Detect which cell encompasses the target text, then output its (x, y) center coordinate. 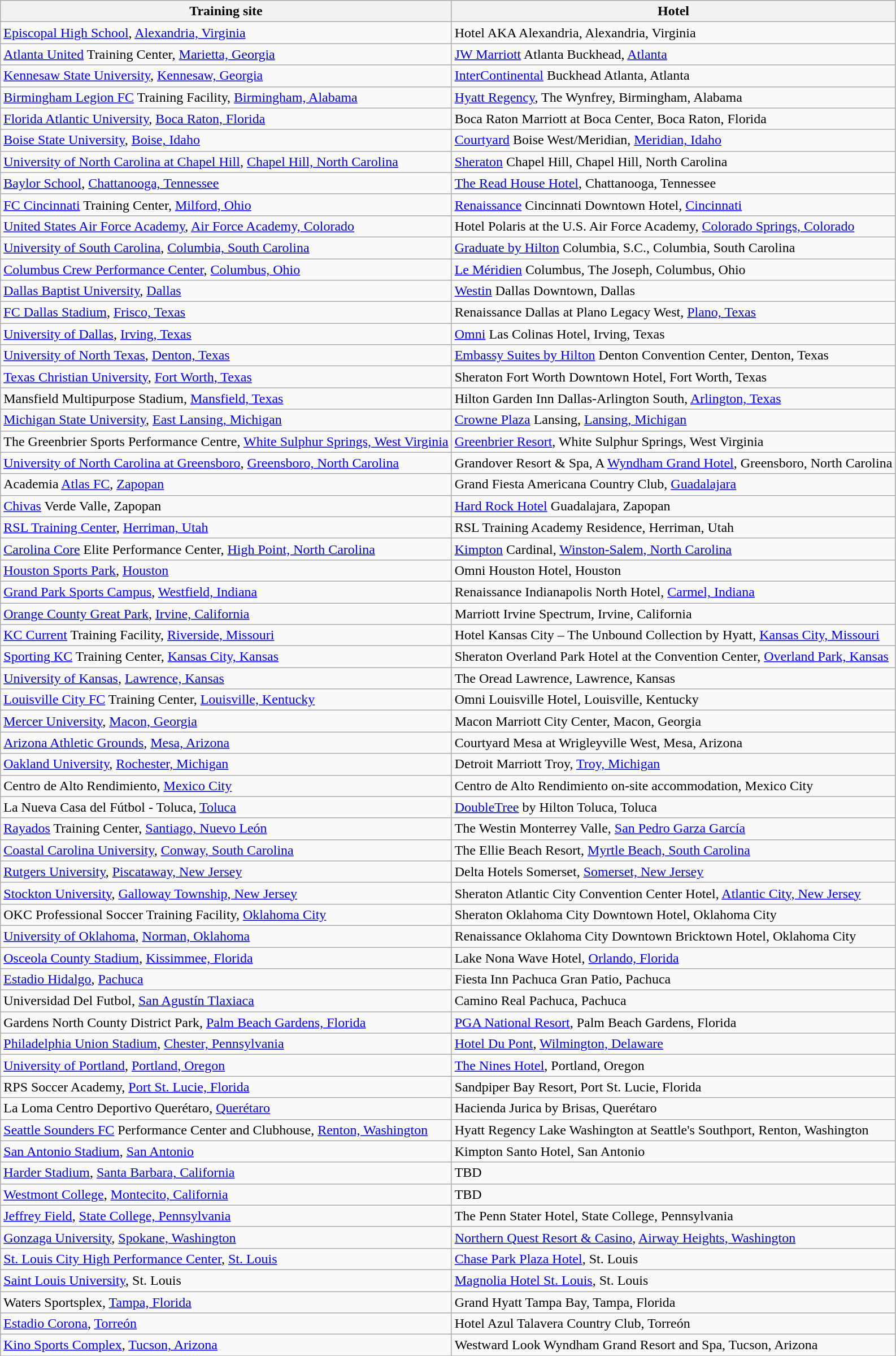
Grandover Resort & Spa, A Wyndham Grand Hotel, Greensboro, North Carolina (673, 463)
Renaissance Dallas at Plano Legacy West, Plano, Texas (673, 313)
Westward Look Wyndham Grand Resort and Spa, Tucson, Arizona (673, 1345)
Atlanta United Training Center, Marietta, Georgia (226, 54)
Chivas Verde Valle, Zapopan (226, 506)
Kennesaw State University, Kennesaw, Georgia (226, 76)
La Loma Centro Deportivo Querétaro, Querétaro (226, 1108)
Baylor School, Chattanooga, Tennessee (226, 183)
Marriott Irvine Spectrum, Irvine, California (673, 613)
Kimpton Cardinal, Winston-Salem, North Carolina (673, 549)
Waters Sportsplex, Tampa, Florida (226, 1302)
Osceola County Stadium, Kissimmee, Florida (226, 958)
Hyatt Regency Lake Washington at Seattle's Southport, Renton, Washington (673, 1130)
Renaissance Indianapolis North Hotel, Carmel, Indiana (673, 592)
Orange County Great Park, Irvine, California (226, 613)
Hotel Kansas City – The Unbound Collection by Hyatt, Kansas City, Missouri (673, 635)
RSL Training Academy Residence, Herriman, Utah (673, 527)
Sheraton Chapel Hill, Chapel Hill, North Carolina (673, 162)
Houston Sports Park, Houston (226, 570)
The Read House Hotel, Chattanooga, Tennessee (673, 183)
Mercer University, Macon, Georgia (226, 721)
Stockton University, Galloway Township, New Jersey (226, 893)
Omni Las Colinas Hotel, Irving, Texas (673, 334)
The Nines Hotel, Portland, Oregon (673, 1065)
Academia Atlas FC, Zapopan (226, 484)
Sheraton Overland Park Hotel at the Convention Center, Overland Park, Kansas (673, 657)
Harder Stadium, Santa Barbara, California (226, 1173)
Estadio Hidalgo, Pachuca (226, 980)
Le Méridien Columbus, The Joseph, Columbus, Ohio (673, 270)
Courtyard Mesa at Wrigleyville West, Mesa, Arizona (673, 743)
Rayados Training Center, Santiago, Nuevo León (226, 829)
Carolina Core Elite Performance Center, High Point, North Carolina (226, 549)
University of Dallas, Irving, Texas (226, 334)
Hotel AKA Alexandria, Alexandria, Virginia (673, 33)
University of South Carolina, Columbia, South Carolina (226, 248)
Mansfield Multipurpose Stadium, Mansfield, Texas (226, 398)
InterContinental Buckhead Atlanta, Atlanta (673, 76)
The Oread Lawrence, Lawrence, Kansas (673, 678)
Sheraton Fort Worth Downtown Hotel, Fort Worth, Texas (673, 377)
Embassy Suites by Hilton Denton Convention Center, Denton, Texas (673, 356)
Arizona Athletic Grounds, Mesa, Arizona (226, 743)
University of Kansas, Lawrence, Kansas (226, 678)
JW Marriott Atlanta Buckhead, Atlanta (673, 54)
Fiesta Inn Pachuca Gran Patio, Pachuca (673, 980)
Birmingham Legion FC Training Facility, Birmingham, Alabama (226, 97)
Boise State University, Boise, Idaho (226, 140)
Columbus Crew Performance Center, Columbus, Ohio (226, 270)
Northern Quest Resort & Casino, Airway Heights, Washington (673, 1237)
Sheraton Atlantic City Convention Center Hotel, Atlantic City, New Jersey (673, 893)
Delta Hotels Somerset, Somerset, New Jersey (673, 872)
San Antonio Stadium, San Antonio (226, 1151)
Sporting KC Training Center, Kansas City, Kansas (226, 657)
University of Portland, Portland, Oregon (226, 1065)
Sheraton Oklahoma City Downtown Hotel, Oklahoma City (673, 915)
Westin Dallas Downtown, Dallas (673, 291)
Jeffrey Field, State College, Pennsylvania (226, 1216)
Hotel (673, 11)
Training site (226, 11)
Hacienda Jurica by Brisas, Querétaro (673, 1108)
Graduate by Hilton Columbia, S.C., Columbia, South Carolina (673, 248)
FC Dallas Stadium, Frisco, Texas (226, 313)
Omni Houston Hotel, Houston (673, 570)
Philadelphia Union Stadium, Chester, Pennsylvania (226, 1044)
Omni Louisville Hotel, Louisville, Kentucky (673, 700)
University of Oklahoma, Norman, Oklahoma (226, 936)
Grand Park Sports Campus, Westfield, Indiana (226, 592)
Renaissance Oklahoma City Downtown Bricktown Hotel, Oklahoma City (673, 936)
The Greenbrier Sports Performance Centre, White Sulphur Springs, West Virginia (226, 441)
United States Air Force Academy, Air Force Academy, Colorado (226, 226)
Hard Rock Hotel Guadalajara, Zapopan (673, 506)
Sandpiper Bay Resort, Port St. Lucie, Florida (673, 1087)
Macon Marriott City Center, Macon, Georgia (673, 721)
Florida Atlantic University, Boca Raton, Florida (226, 119)
La Nueva Casa del Fútbol - Toluca, Toluca (226, 807)
Renaissance Cincinnati Downtown Hotel, Cincinnati (673, 205)
The Penn Stater Hotel, State College, Pennsylvania (673, 1216)
Estadio Corona, Torreón (226, 1324)
Centro de Alto Rendimiento on-site accommodation, Mexico City (673, 786)
Gardens North County District Park, Palm Beach Gardens, Florida (226, 1023)
Boca Raton Marriott at Boca Center, Boca Raton, Florida (673, 119)
Episcopal High School, Alexandria, Virginia (226, 33)
The Ellie Beach Resort, Myrtle Beach, South Carolina (673, 850)
Westmont College, Montecito, California (226, 1194)
Courtyard Boise West/Meridian, Meridian, Idaho (673, 140)
Michigan State University, East Lansing, Michigan (226, 420)
Grand Hyatt Tampa Bay, Tampa, Florida (673, 1302)
The Westin Monterrey Valle, San Pedro Garza García (673, 829)
OKC Professional Soccer Training Facility, Oklahoma City (226, 915)
Chase Park Plaza Hotel, St. Louis (673, 1259)
Centro de Alto Rendimiento, Mexico City (226, 786)
Detroit Marriott Troy, Troy, Michigan (673, 764)
Rutgers University, Piscataway, New Jersey (226, 872)
Crowne Plaza Lansing, Lansing, Michigan (673, 420)
Gonzaga University, Spokane, Washington (226, 1237)
Camino Real Pachuca, Pachuca (673, 1001)
PGA National Resort, Palm Beach Gardens, Florida (673, 1023)
Lake Nona Wave Hotel, Orlando, Florida (673, 958)
St. Louis City High Performance Center, St. Louis (226, 1259)
Grand Fiesta Americana Country Club, Guadalajara (673, 484)
Hotel Azul Talavera Country Club, Torreón (673, 1324)
Seattle Sounders FC Performance Center and Clubhouse, Renton, Washington (226, 1130)
University of North Carolina at Chapel Hill, Chapel Hill, North Carolina (226, 162)
Kimpton Santo Hotel, San Antonio (673, 1151)
University of North Carolina at Greensboro, Greensboro, North Carolina (226, 463)
KC Current Training Facility, Riverside, Missouri (226, 635)
Texas Christian University, Fort Worth, Texas (226, 377)
Saint Louis University, St. Louis (226, 1280)
Coastal Carolina University, Conway, South Carolina (226, 850)
Louisville City FC Training Center, Louisville, Kentucky (226, 700)
Hotel Polaris at the U.S. Air Force Academy, Colorado Springs, Colorado (673, 226)
Universidad Del Futbol, San Agustín Tlaxiaca (226, 1001)
Hilton Garden Inn Dallas-Arlington South, Arlington, Texas (673, 398)
DoubleTree by Hilton Toluca, Toluca (673, 807)
Greenbrier Resort, White Sulphur Springs, West Virginia (673, 441)
Hotel Du Pont, Wilmington, Delaware (673, 1044)
Kino Sports Complex, Tucson, Arizona (226, 1345)
RSL Training Center, Herriman, Utah (226, 527)
Dallas Baptist University, Dallas (226, 291)
University of North Texas, Denton, Texas (226, 356)
Hyatt Regency, The Wynfrey, Birmingham, Alabama (673, 97)
Magnolia Hotel St. Louis, St. Louis (673, 1280)
RPS Soccer Academy, Port St. Lucie, Florida (226, 1087)
FC Cincinnati Training Center, Milford, Ohio (226, 205)
Oakland University, Rochester, Michigan (226, 764)
